Return the (X, Y) coordinate for the center point of the cell that contains the specified text.  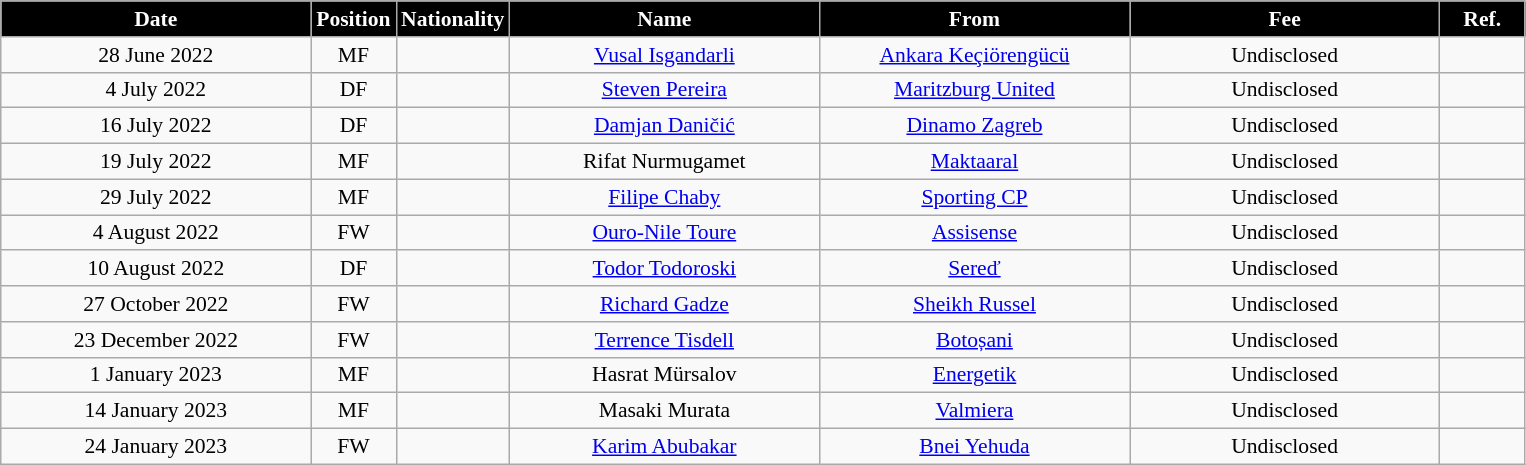
4 August 2022 (156, 233)
14 January 2023 (156, 411)
Name (664, 19)
Assisense (974, 233)
Energetik (974, 375)
27 October 2022 (156, 304)
Ouro-Nile Toure (664, 233)
Rifat Nurmugamet (664, 162)
24 January 2023 (156, 447)
Nationality (452, 19)
10 August 2022 (156, 269)
From (974, 19)
Ref. (1482, 19)
19 July 2022 (156, 162)
Bnei Yehuda (974, 447)
23 December 2022 (156, 340)
Sheikh Russel (974, 304)
Masaki Murata (664, 411)
Botoșani (974, 340)
Hasrat Mürsalov (664, 375)
Terrence Tisdell (664, 340)
Maritzburg United (974, 90)
Filipe Chaby (664, 197)
Dinamo Zagreb (974, 126)
Ankara Keçiörengücü (974, 55)
Sereď (974, 269)
29 July 2022 (156, 197)
Karim Abubakar (664, 447)
Steven Pereira (664, 90)
Position (354, 19)
16 July 2022 (156, 126)
Richard Gadze (664, 304)
Valmiera (974, 411)
Date (156, 19)
Sporting CP (974, 197)
1 January 2023 (156, 375)
Maktaaral (974, 162)
Todor Todoroski (664, 269)
28 June 2022 (156, 55)
Damjan Daničić (664, 126)
4 July 2022 (156, 90)
Fee (1285, 19)
Vusal Isgandarli (664, 55)
